Return the (X, Y) coordinate for the center point of the cell that contains the specified text.  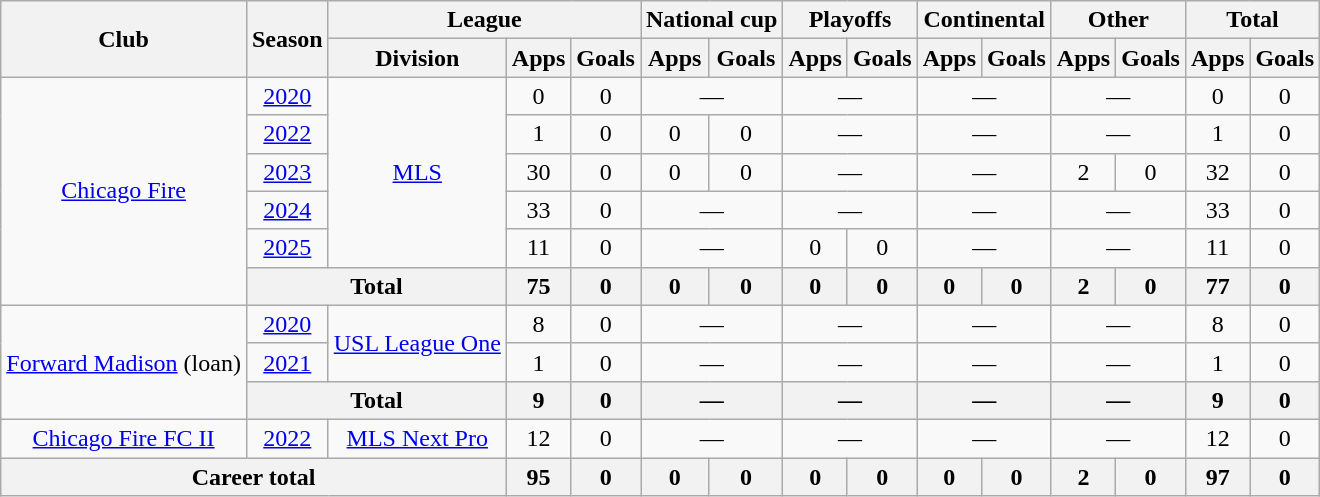
2023 (287, 172)
95 (538, 477)
MLS Next Pro (417, 438)
Season (287, 39)
2025 (287, 248)
30 (538, 172)
2024 (287, 210)
Forward Madison (loan) (124, 362)
75 (538, 286)
League (484, 20)
32 (1217, 172)
Playoffs (850, 20)
Chicago Fire (124, 191)
Continental (984, 20)
Club (124, 39)
National cup (711, 20)
77 (1217, 286)
2021 (287, 362)
Other (1118, 20)
Career total (254, 477)
USL League One (417, 343)
MLS (417, 172)
Division (417, 58)
97 (1217, 477)
Chicago Fire FC II (124, 438)
